Search for the cell housing the specified text and yield its [X, Y] center coordinate. 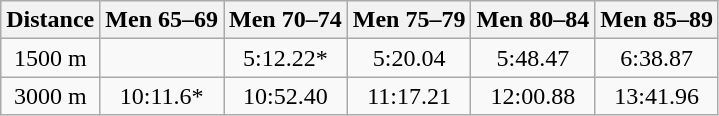
Men 65–69 [162, 20]
Distance [50, 20]
6:38.87 [657, 58]
5:20.04 [409, 58]
12:00.88 [533, 96]
3000 m [50, 96]
Men 75–79 [409, 20]
10:52.40 [286, 96]
5:48.47 [533, 58]
Men 80–84 [533, 20]
10:11.6* [162, 96]
11:17.21 [409, 96]
13:41.96 [657, 96]
Men 70–74 [286, 20]
1500 m [50, 58]
5:12.22* [286, 58]
Men 85–89 [657, 20]
